Search for the cell housing the specified text and yield its [x, y] center coordinate. 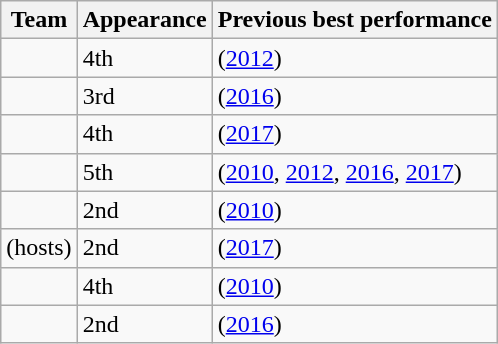
(2010, 2012, 2016, 2017) [354, 172]
Appearance [144, 20]
(2012) [354, 58]
(hosts) [39, 248]
3rd [144, 96]
Team [39, 20]
5th [144, 172]
Previous best performance [354, 20]
